Return [x, y] of the center of cell containing provided text 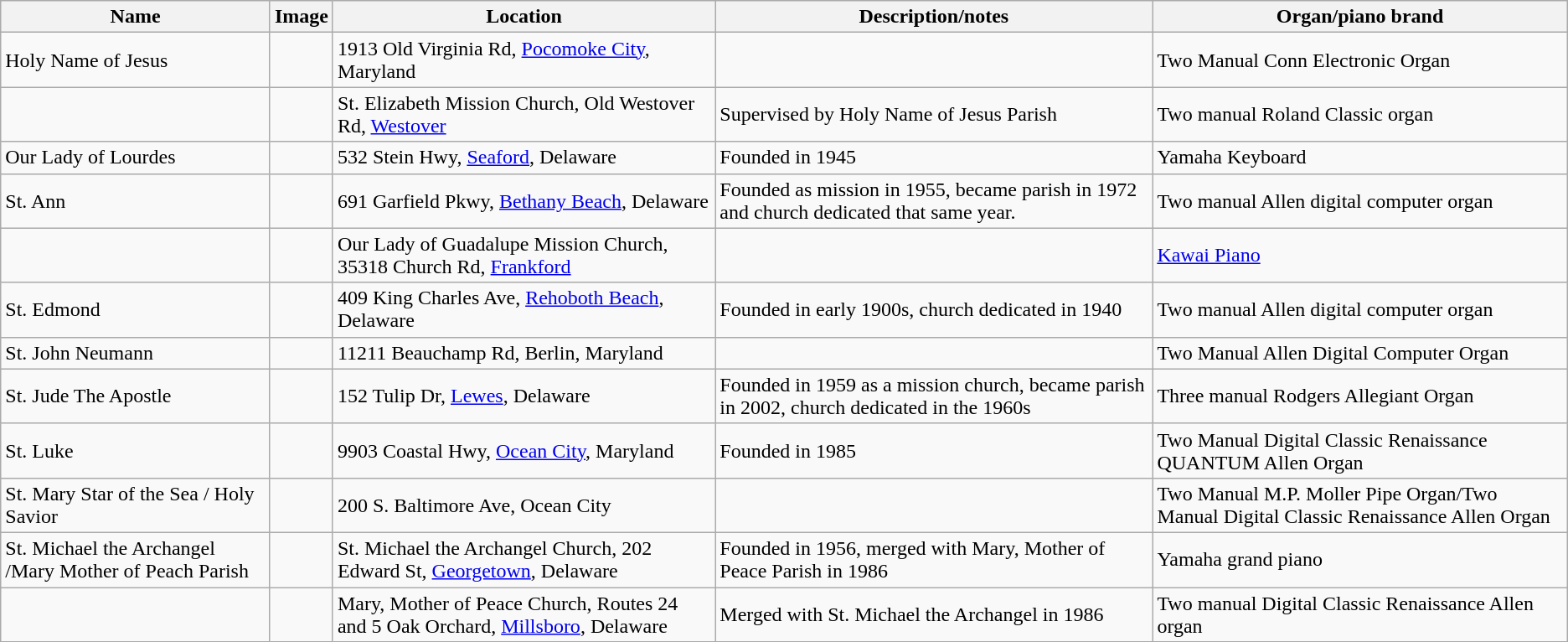
Yamaha grand piano [1360, 560]
Two manual Roland Classic organ [1360, 114]
Two Manual Allen Digital Computer Organ [1360, 353]
St. Luke [136, 451]
St. Edmond [136, 310]
691 Garfield Pkwy, Bethany Beach, Delaware [524, 201]
St. Ann [136, 201]
152 Tulip Dr, Lewes, Delaware [524, 396]
1913 Old Virginia Rd, Pocomoke City, Maryland [524, 60]
Image [302, 17]
Mary, Mother of Peace Church, Routes 24 and 5 Oak Orchard, Millsboro, Delaware [524, 614]
Founded in early 1900s, church dedicated in 1940 [934, 310]
Our Lady of Guadalupe Mission Church, 35318 Church Rd, Frankford [524, 255]
Two Manual Digital Classic Renaissance QUANTUM Allen Organ [1360, 451]
Yamaha Keyboard [1360, 158]
Founded in 1956, merged with Mary, Mother of Peace Parish in 1986 [934, 560]
Merged with St. Michael the Archangel in 1986 [934, 614]
Holy Name of Jesus [136, 60]
St. Michael the Archangel /Mary Mother of Peach Parish [136, 560]
Our Lady of Lourdes [136, 158]
9903 Coastal Hwy, Ocean City, Maryland [524, 451]
11211 Beauchamp Rd, Berlin, Maryland [524, 353]
200 S. Baltimore Ave, Ocean City [524, 505]
Founded in 1945 [934, 158]
Two Manual Conn Electronic Organ [1360, 60]
St. Mary Star of the Sea / Holy Savior [136, 505]
Location [524, 17]
St. Elizabeth Mission Church, Old Westover Rd, Westover [524, 114]
532 Stein Hwy, Seaford, Delaware [524, 158]
Description/notes [934, 17]
St. John Neumann [136, 353]
409 King Charles Ave, Rehoboth Beach, Delaware [524, 310]
Founded in 1959 as a mission church, became parish in 2002, church dedicated in the 1960s [934, 396]
St. Jude The Apostle [136, 396]
Three manual Rodgers Allegiant Organ [1360, 396]
Organ/piano brand [1360, 17]
Two Manual M.P. Moller Pipe Organ/Two Manual Digital Classic Renaissance Allen Organ [1360, 505]
Supervised by Holy Name of Jesus Parish [934, 114]
Two manual Digital Classic Renaissance Allen organ [1360, 614]
Kawai Piano [1360, 255]
Founded in 1985 [934, 451]
Founded as mission in 1955, became parish in 1972 and church dedicated that same year. [934, 201]
Name [136, 17]
St. Michael the Archangel Church, 202 Edward St, Georgetown, Delaware [524, 560]
